Scan for the cell matching the given text and deliver its (x, y) coordinate at center. 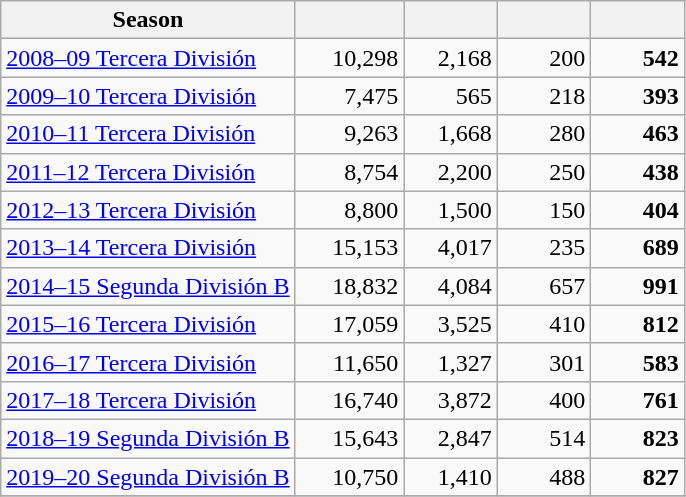
3,525 (451, 324)
4,084 (451, 286)
3,872 (451, 400)
18,832 (350, 286)
2009–10 Tercera División (148, 96)
2016–17 Tercera División (148, 362)
2012–13 Tercera División (148, 210)
823 (638, 438)
15,643 (350, 438)
11,650 (350, 362)
812 (638, 324)
200 (544, 58)
4,017 (451, 248)
301 (544, 362)
991 (638, 286)
Season (148, 20)
2,168 (451, 58)
827 (638, 477)
17,059 (350, 324)
10,298 (350, 58)
2,847 (451, 438)
2010–11 Tercera División (148, 134)
410 (544, 324)
761 (638, 400)
2017–18 Tercera División (148, 400)
1,668 (451, 134)
438 (638, 172)
689 (638, 248)
2018–19 Segunda División B (148, 438)
9,263 (350, 134)
280 (544, 134)
463 (638, 134)
10,750 (350, 477)
488 (544, 477)
2013–14 Tercera División (148, 248)
2014–15 Segunda División B (148, 286)
2008–09 Tercera División (148, 58)
150 (544, 210)
2011–12 Tercera División (148, 172)
250 (544, 172)
2019–20 Segunda División B (148, 477)
400 (544, 400)
404 (638, 210)
8,754 (350, 172)
565 (451, 96)
235 (544, 248)
2,200 (451, 172)
583 (638, 362)
2015–16 Tercera División (148, 324)
7,475 (350, 96)
1,410 (451, 477)
15,153 (350, 248)
393 (638, 96)
1,327 (451, 362)
542 (638, 58)
8,800 (350, 210)
657 (544, 286)
16,740 (350, 400)
1,500 (451, 210)
514 (544, 438)
218 (544, 96)
